Return (X, Y) of the center of cell containing provided text 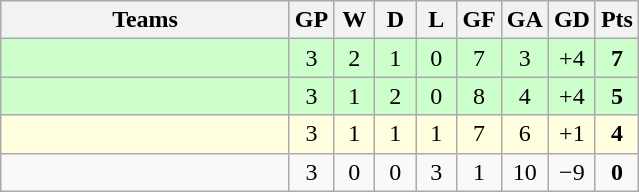
6 (524, 134)
Teams (146, 20)
GA (524, 20)
L (436, 20)
D (396, 20)
8 (479, 96)
W (354, 20)
5 (616, 96)
−9 (572, 172)
GF (479, 20)
Pts (616, 20)
+1 (572, 134)
GP (311, 20)
10 (524, 172)
GD (572, 20)
